Output the [X, Y] coordinate of the center of the cell containing the given text.  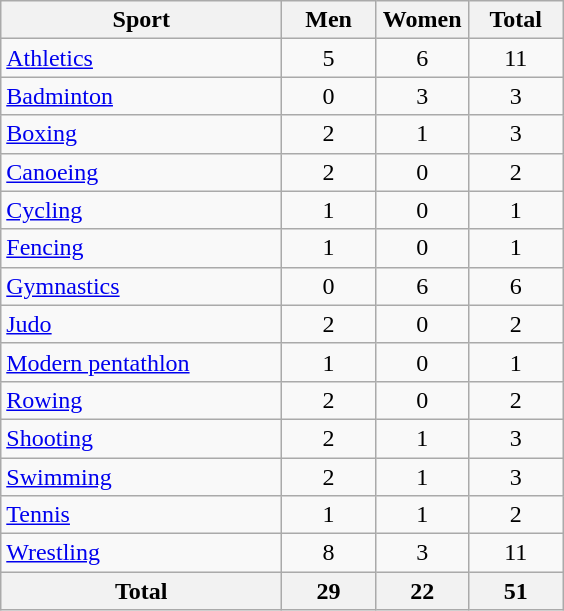
Canoeing [142, 172]
Boxing [142, 134]
Rowing [142, 400]
Gymnastics [142, 286]
Fencing [142, 248]
Swimming [142, 477]
Badminton [142, 96]
Judo [142, 324]
8 [329, 553]
Wrestling [142, 553]
Men [329, 20]
Shooting [142, 438]
29 [329, 591]
Women [422, 20]
22 [422, 591]
Athletics [142, 58]
Modern pentathlon [142, 362]
Sport [142, 20]
Cycling [142, 210]
Tennis [142, 515]
5 [329, 58]
51 [516, 591]
